Return the [x, y] coordinate for the center point of the cell that contains the specified text.  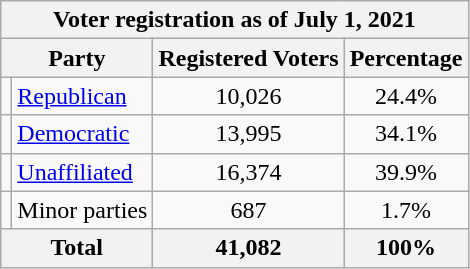
Republican [82, 96]
41,082 [248, 248]
13,995 [248, 134]
Democratic [82, 134]
1.7% [406, 210]
Percentage [406, 58]
100% [406, 248]
Minor parties [82, 210]
16,374 [248, 172]
Total [77, 248]
24.4% [406, 96]
687 [248, 210]
Party [77, 58]
Unaffiliated [82, 172]
10,026 [248, 96]
34.1% [406, 134]
Registered Voters [248, 58]
Voter registration as of July 1, 2021 [234, 20]
39.9% [406, 172]
